Scan for the cell matching the given text and deliver its [X, Y] coordinate at center. 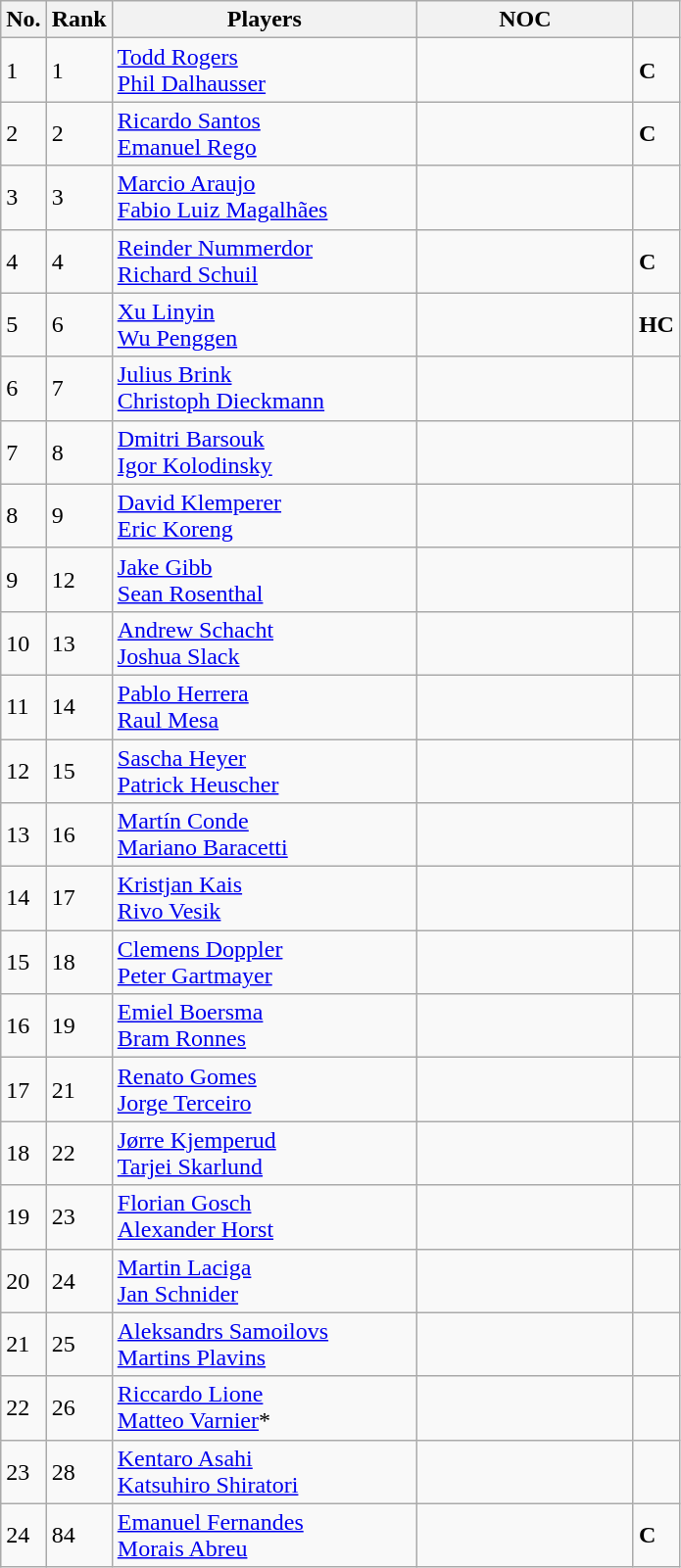
Kentaro Asahi Katsuhiro Shiratori [265, 1471]
5 [24, 325]
HC [657, 325]
Pablo Herrera Raul Mesa [265, 707]
Reinder Nummerdor Richard Schuil [265, 261]
84 [78, 1536]
Kristjan Kais Rivo Vesik [265, 899]
Aleksandrs Samoilovs Martins Plavins [265, 1344]
Emiel Boersma Bram Ronnes [265, 1026]
Andrew Schacht Joshua Slack [265, 642]
Martin Laciga Jan Schnider [265, 1281]
Riccardo Lione Matteo Varnier* [265, 1408]
10 [24, 642]
Rank [78, 20]
Players [265, 20]
11 [24, 707]
David Klemperer Eric Koreng [265, 515]
Florian Gosch Alexander Horst [265, 1216]
Ricardo Santos Emanuel Rego [265, 133]
20 [24, 1281]
Xu Linyin Wu Penggen [265, 325]
Marcio Araujo Fabio Luiz Magalhães [265, 198]
Dmitri Barsouk Igor Kolodinsky [265, 452]
Julius Brink Christoph Dieckmann [265, 388]
28 [78, 1471]
NOC [525, 20]
Todd Rogers Phil Dalhausser [265, 71]
Jørre Kjemperud Tarjei Skarlund [265, 1154]
Sascha Heyer Patrick Heuscher [265, 770]
Jake Gibb Sean Rosenthal [265, 580]
Emanuel Fernandes Morais Abreu [265, 1536]
25 [78, 1344]
26 [78, 1408]
Martín Conde Mariano Baracetti [265, 834]
Renato Gomes Jorge Terceiro [265, 1089]
Clemens Doppler Peter Gartmayer [265, 962]
No. [24, 20]
